From the cell containing the given text, extract its center point as [X, Y] coordinate. 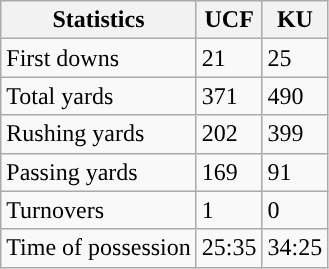
169 [229, 172]
First downs [99, 58]
1 [229, 210]
Statistics [99, 20]
UCF [229, 20]
0 [295, 210]
Time of possession [99, 248]
25:35 [229, 248]
Passing yards [99, 172]
399 [295, 134]
KU [295, 20]
490 [295, 96]
371 [229, 96]
21 [229, 58]
91 [295, 172]
202 [229, 134]
34:25 [295, 248]
Rushing yards [99, 134]
25 [295, 58]
Turnovers [99, 210]
Total yards [99, 96]
